Extract the [X, Y] coordinate from the center of the cell holding the provided text.  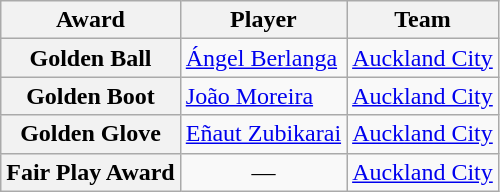
Eñaut Zubikarai [263, 134]
Golden Boot [91, 96]
— [263, 172]
Ángel Berlanga [263, 58]
Golden Ball [91, 58]
Fair Play Award [91, 172]
João Moreira [263, 96]
Golden Glove [91, 134]
Award [91, 20]
Player [263, 20]
Team [423, 20]
